From the cell containing the given text, extract its center point as (X, Y) coordinate. 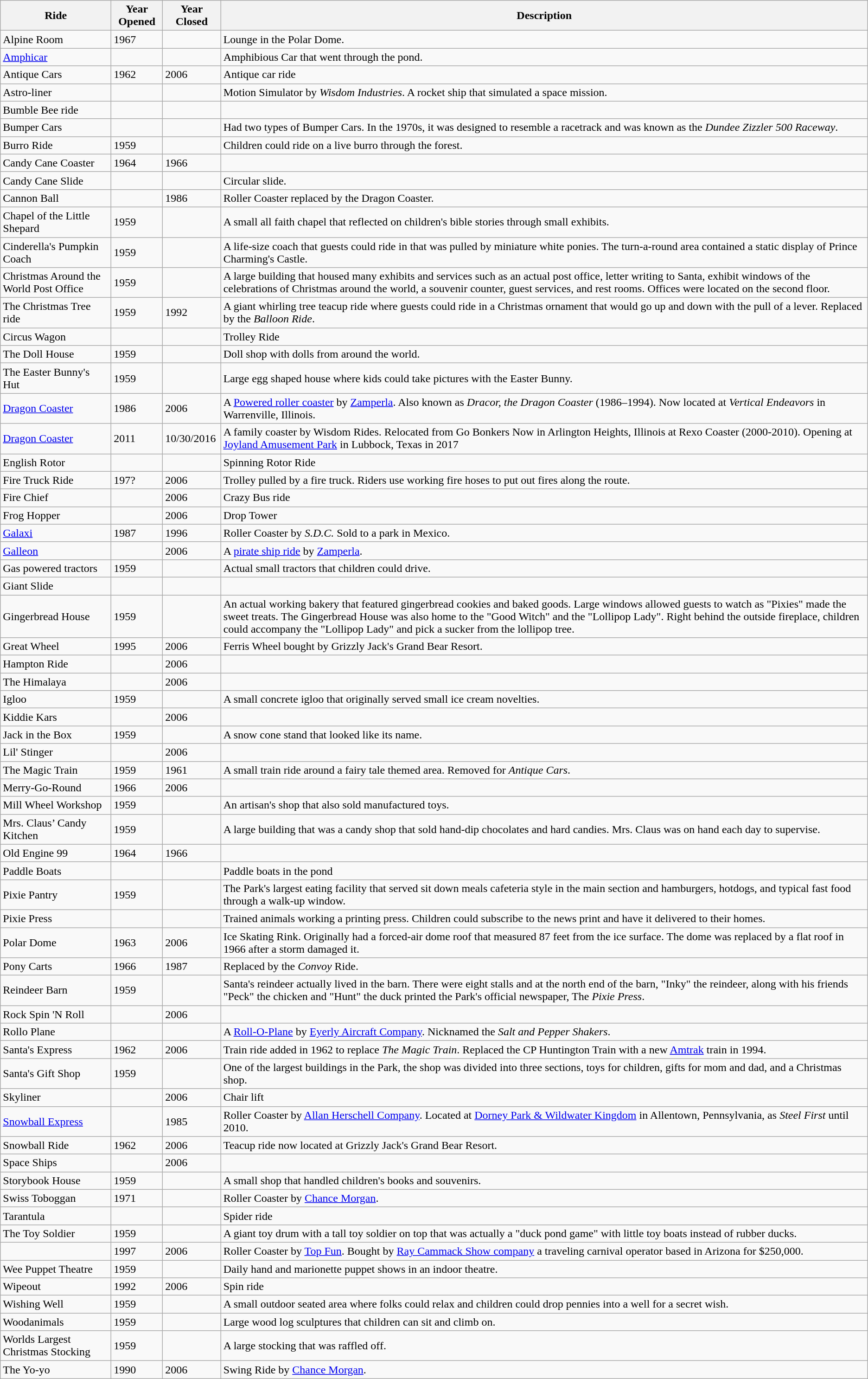
Santa's Gift Shop (56, 1073)
Christmas Around the World Post Office (56, 283)
Replaced by the Convoy Ride. (544, 967)
A small train ride around a fairy tale themed area. Removed for Antique Cars. (544, 770)
Wee Puppet Theatre (56, 1269)
Swiss Toboggan (56, 1198)
Spinning Rotor Ride (544, 462)
Teacup ride now located at Grizzly Jack's Grand Bear Resort. (544, 1145)
1967 (137, 39)
A small shop that handled children's books and souvenirs. (544, 1180)
Drop Tower (544, 515)
Skyliner (56, 1097)
Pixie Pantry (56, 894)
Spider ride (544, 1216)
10/30/2016 (192, 439)
Roller Coaster by S.D.C. Sold to a park in Mexico. (544, 533)
Astro-liner (56, 92)
Amphibious Car that went through the pond. (544, 57)
Jack in the Box (56, 735)
A large building that was a candy shop that sold hand-dip chocolates and hard candies. Mrs. Claus was on hand each day to supervise. (544, 829)
Burro Ride (56, 145)
A pirate ship ride by Zamperla. (544, 551)
Space Ships (56, 1163)
Spin ride (544, 1287)
A large stocking that was raffled off. (544, 1346)
Igloo (56, 699)
Storybook House (56, 1180)
Frog Hopper (56, 515)
Daily hand and marionette puppet shows in an indoor theatre. (544, 1269)
Chapel of the Little Shepard (56, 222)
Old Engine 99 (56, 853)
Rollo Plane (56, 1032)
Galleon (56, 551)
Mrs. Claus’ Candy Kitchen (56, 829)
1971 (137, 1198)
1997 (137, 1251)
1963 (137, 943)
Fire Chief (56, 498)
The Himalaya (56, 682)
Kiddie Kars (56, 717)
Circus Wagon (56, 337)
Roller Coaster by Top Fun. Bought by Ray Cammack Show company a traveling carnival operator based in Arizona for $250,000. (544, 1251)
197? (137, 480)
The Easter Bunny's Hut (56, 378)
Ferris Wheel bought by Grizzly Jack's Grand Bear Resort. (544, 647)
Had two types of Bumper Cars. In the 1970s, it was designed to resemble a racetrack and was known as the Dundee Zizzler 500 Raceway. (544, 128)
Snowball Ride (56, 1145)
A small outdoor seated area where folks could relax and children could drop pennies into a well for a secret wish. (544, 1304)
Amphicar (56, 57)
The Toy Soldier (56, 1233)
Rock Spin 'N Roll (56, 1014)
Lounge in the Polar Dome. (544, 39)
Cannon Ball (56, 198)
1990 (137, 1370)
Fire Truck Ride (56, 480)
Motion Simulator by Wisdom Industries. A rocket ship that simulated a space mission. (544, 92)
1995 (137, 647)
A Roll-O-Plane by Eyerly Aircraft Company. Nicknamed the Salt and Pepper Shakers. (544, 1032)
Worlds Largest Christmas Stocking (56, 1346)
Tarantula (56, 1216)
Actual small tractors that children could drive. (544, 568)
Year Opened (137, 16)
Giant Slide (56, 586)
Roller Coaster by Allan Herschell Company. Located at Dorney Park & Wildwater Kingdom in Allentown, Pennsylvania, as Steel First until 2010. (544, 1122)
Gingerbread House (56, 616)
A snow cone stand that looked like its name. (544, 735)
A small concrete igloo that originally served small ice cream novelties. (544, 699)
Description (544, 16)
2011 (137, 439)
Paddle Boats (56, 871)
Candy Cane Slide (56, 180)
Lil' Stinger (56, 752)
One of the largest buildings in the Park, the shop was divided into three sections, toys for children, gifts for mom and dad, and a Christmas shop. (544, 1073)
Alpine Room (56, 39)
Year Closed (192, 16)
Woodanimals (56, 1322)
Merry-Go-Round (56, 788)
Polar Dome (56, 943)
A small all faith chapel that reflected on children's bible stories through small exhibits. (544, 222)
Crazy Bus ride (544, 498)
The Doll House (56, 354)
Snowball Express (56, 1122)
English Rotor (56, 462)
Great Wheel (56, 647)
Hampton Ride (56, 664)
Wishing Well (56, 1304)
Galaxi (56, 533)
Mill Wheel Workshop (56, 805)
Circular slide. (544, 180)
Pixie Press (56, 918)
The Christmas Tree ride (56, 313)
Train ride added in 1962 to replace The Magic Train. Replaced the CP Huntington Train with a new Amtrak train in 1994. (544, 1050)
Bumper Cars (56, 128)
Gas powered tractors (56, 568)
Antique car ride (544, 75)
Wipeout (56, 1287)
Santa's Express (56, 1050)
1996 (192, 533)
The Magic Train (56, 770)
1961 (192, 770)
Cinderella's Pumpkin Coach (56, 252)
Ride (56, 16)
Large egg shaped house where kids could take pictures with the Easter Bunny. (544, 378)
Paddle boats in the pond (544, 871)
Reindeer Barn (56, 991)
Doll shop with dolls from around the world. (544, 354)
An artisan's shop that also sold manufactured toys. (544, 805)
Bumble Bee ride (56, 110)
Children could ride on a live burro through the forest. (544, 145)
Antique Cars (56, 75)
Trolley pulled by a fire truck. Riders use working fire hoses to put out fires along the route. (544, 480)
Trolley Ride (544, 337)
Roller Coaster by Chance Morgan. (544, 1198)
Pony Carts (56, 967)
1985 (192, 1122)
Large wood log sculptures that children can sit and climb on. (544, 1322)
Swing Ride by Chance Morgan. (544, 1370)
Roller Coaster replaced by the Dragon Coaster. (544, 198)
A giant toy drum with a tall toy soldier on top that was actually a "duck pond game" with little toy boats instead of rubber ducks. (544, 1233)
Candy Cane Coaster (56, 163)
Trained animals working a printing press. Children could subscribe to the news print and have it delivered to their homes. (544, 918)
Chair lift (544, 1097)
The Yo-yo (56, 1370)
